Provide the (x, y) coordinate of the cell's center where the given text is located.  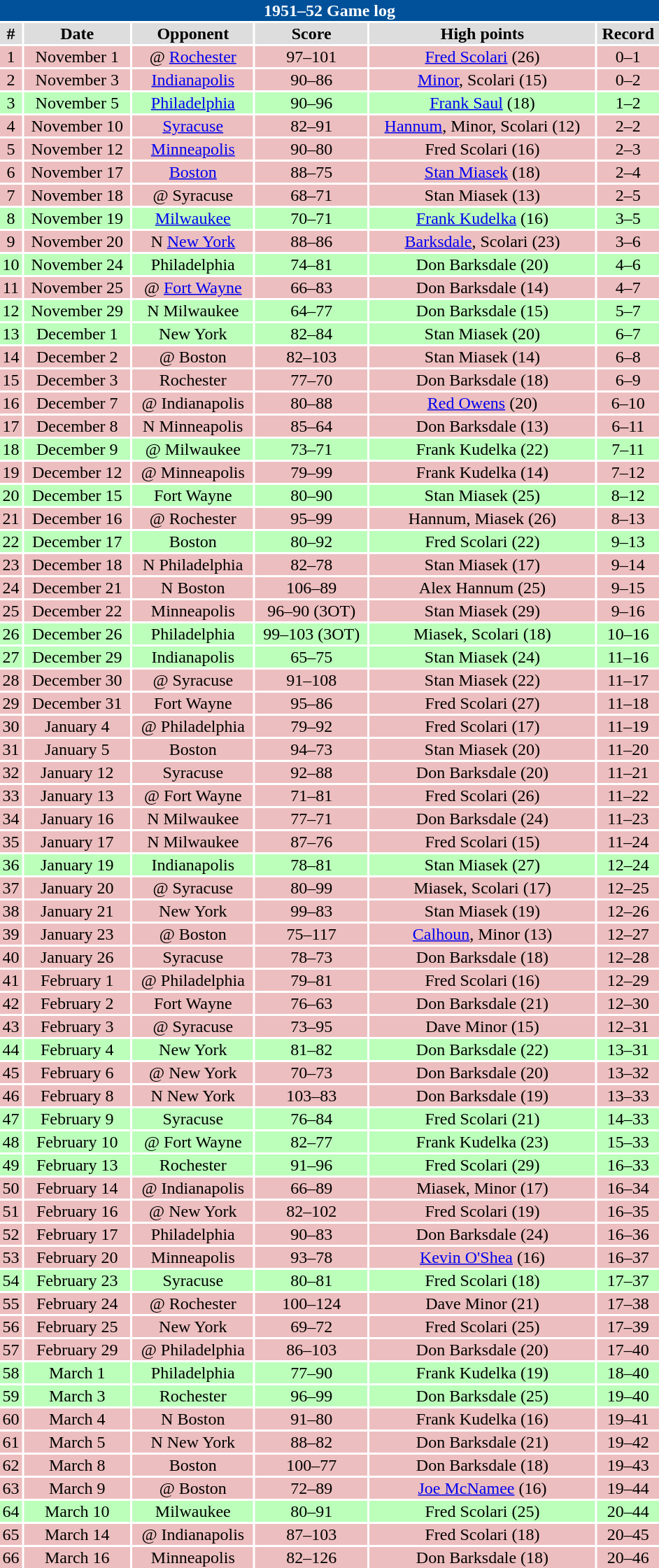
34 (11, 819)
29 (11, 703)
12–26 (628, 911)
12–24 (628, 865)
Frank Kudelka (22) (482, 449)
December 8 (77, 426)
17–40 (628, 1350)
31 (11, 749)
1 (11, 57)
March 4 (77, 1419)
78–81 (312, 865)
December 22 (77, 611)
16–34 (628, 1188)
18 (11, 449)
High points (482, 34)
March 16 (77, 1558)
December 1 (77, 334)
3 (11, 103)
77–90 (312, 1373)
95–99 (312, 518)
96–90 (3OT) (312, 611)
23 (11, 565)
100–124 (312, 1304)
February 10 (77, 1142)
61 (11, 1442)
Dave Minor (15) (482, 1026)
11–17 (628, 680)
66–83 (312, 288)
30 (11, 726)
March 10 (77, 1511)
February 3 (77, 1026)
80–99 (312, 888)
March 8 (77, 1465)
November 1 (77, 57)
March 14 (77, 1534)
10 (11, 264)
47 (11, 1119)
11–22 (628, 796)
0–2 (628, 80)
March 3 (77, 1396)
73–95 (312, 1026)
November 17 (77, 172)
Fred Scolari (29) (482, 1165)
November 25 (77, 288)
97–101 (312, 57)
86–103 (312, 1350)
Don Barksdale (13) (482, 426)
3–5 (628, 218)
11–20 (628, 749)
99–83 (312, 911)
February 20 (77, 1257)
2 (11, 80)
February 25 (77, 1327)
7–12 (628, 472)
106–89 (312, 588)
19–44 (628, 1488)
December 12 (77, 472)
95–86 (312, 703)
Alex Hannum (25) (482, 588)
January 12 (77, 772)
90–83 (312, 1234)
February 23 (77, 1280)
December 2 (77, 357)
58 (11, 1373)
Calhoun, Minor (13) (482, 934)
91–108 (312, 680)
94–73 (312, 749)
Stan Miasek (25) (482, 495)
6 (11, 172)
7–11 (628, 449)
Date (77, 34)
13–33 (628, 1096)
Don Barksdale (15) (482, 311)
17–39 (628, 1327)
December 7 (77, 403)
Joe McNamee (16) (482, 1488)
25 (11, 611)
February 6 (77, 1073)
12–29 (628, 980)
January 20 (77, 888)
December 15 (77, 495)
0–1 (628, 57)
Don Barksdale (19) (482, 1096)
November 19 (77, 218)
43 (11, 1026)
80–91 (312, 1511)
March 9 (77, 1488)
87–103 (312, 1534)
6–9 (628, 380)
Frank Saul (18) (482, 103)
17–38 (628, 1304)
100–77 (312, 1465)
Miasek, Scolari (17) (482, 888)
99–103 (3OT) (312, 634)
60 (11, 1419)
Barksdale, Scolari (23) (482, 241)
79–99 (312, 472)
36 (11, 865)
4–6 (628, 264)
68–71 (312, 195)
Fred Scolari (19) (482, 1211)
December 9 (77, 449)
3–6 (628, 241)
49 (11, 1165)
73–71 (312, 449)
10–16 (628, 634)
90–86 (312, 80)
November 3 (77, 80)
Kevin O'Shea (16) (482, 1257)
20–45 (628, 1534)
January 17 (77, 842)
55 (11, 1304)
20 (11, 495)
11–21 (628, 772)
December 17 (77, 542)
103–83 (312, 1096)
79–81 (312, 980)
2–5 (628, 195)
16–37 (628, 1257)
88–86 (312, 241)
77–71 (312, 819)
87–76 (312, 842)
February 4 (77, 1050)
11–23 (628, 819)
93–78 (312, 1257)
1–2 (628, 103)
21 (11, 518)
79–92 (312, 726)
2–4 (628, 172)
78–73 (312, 957)
28 (11, 680)
February 17 (77, 1234)
8–12 (628, 495)
Don Barksdale (14) (482, 288)
37 (11, 888)
9 (11, 241)
February 2 (77, 1003)
77–70 (312, 380)
46 (11, 1096)
Dave Minor (21) (482, 1304)
13 (11, 334)
November 29 (77, 311)
February 9 (77, 1119)
December 3 (77, 380)
15–33 (628, 1142)
November 12 (77, 149)
38 (11, 911)
9–15 (628, 588)
53 (11, 1257)
70–73 (312, 1073)
2–2 (628, 126)
Stan Miasek (17) (482, 565)
1951–52 Game log (329, 10)
November 18 (77, 195)
62 (11, 1465)
76–84 (312, 1119)
March 5 (77, 1442)
82–102 (312, 1211)
January 23 (77, 934)
December 18 (77, 565)
44 (11, 1050)
12–31 (628, 1026)
12–25 (628, 888)
4–7 (628, 288)
74–81 (312, 264)
December 26 (77, 634)
November 20 (77, 241)
19–43 (628, 1465)
16 (11, 403)
Stan Miasek (24) (482, 657)
11–24 (628, 842)
Opponent (193, 34)
8–13 (628, 518)
91–96 (312, 1165)
January 4 (77, 726)
81–82 (312, 1050)
92–88 (312, 772)
January 16 (77, 819)
December 29 (77, 657)
14 (11, 357)
11 (11, 288)
6–8 (628, 357)
42 (11, 1003)
82–78 (312, 565)
Stan Miasek (18) (482, 172)
12–27 (628, 934)
88–82 (312, 1442)
February 24 (77, 1304)
82–126 (312, 1558)
50 (11, 1188)
96–99 (312, 1396)
19–41 (628, 1419)
November 10 (77, 126)
33 (11, 796)
Frank Kudelka (14) (482, 472)
Hannum, Miasek (26) (482, 518)
12 (11, 311)
13–32 (628, 1073)
13–31 (628, 1050)
18–40 (628, 1373)
Fred Scolari (15) (482, 842)
Red Owens (20) (482, 403)
November 24 (77, 264)
@ Milwaukee (193, 449)
24 (11, 588)
19 (11, 472)
February 8 (77, 1096)
65–75 (312, 657)
Minor, Scolari (15) (482, 80)
Stan Miasek (19) (482, 911)
January 5 (77, 749)
Stan Miasek (29) (482, 611)
@ Minneapolis (193, 472)
5–7 (628, 311)
80–92 (312, 542)
91–80 (312, 1419)
70–71 (312, 218)
Fred Scolari (21) (482, 1119)
59 (11, 1396)
19–42 (628, 1442)
82–84 (312, 334)
16–36 (628, 1234)
80–81 (312, 1280)
17–37 (628, 1280)
20–44 (628, 1511)
Fred Scolari (22) (482, 542)
Don Barksdale (22) (482, 1050)
14–33 (628, 1119)
February 1 (77, 980)
Fred Scolari (27) (482, 703)
39 (11, 934)
66 (11, 1558)
Don Barksdale (25) (482, 1396)
11–19 (628, 726)
Frank Kudelka (19) (482, 1373)
90–96 (312, 103)
65 (11, 1534)
32 (11, 772)
January 21 (77, 911)
19–40 (628, 1396)
February 16 (77, 1211)
15 (11, 380)
40 (11, 957)
22 (11, 542)
76–63 (312, 1003)
N Minneapolis (193, 426)
54 (11, 1280)
December 31 (77, 703)
88–75 (312, 172)
16–35 (628, 1211)
45 (11, 1073)
Hannum, Minor, Scolari (12) (482, 126)
4 (11, 126)
57 (11, 1350)
Score (312, 34)
16–33 (628, 1165)
41 (11, 980)
75–117 (312, 934)
6–7 (628, 334)
January 26 (77, 957)
Miasek, Scolari (18) (482, 634)
Stan Miasek (22) (482, 680)
# (11, 34)
8 (11, 218)
11–16 (628, 657)
82–77 (312, 1142)
January 19 (77, 865)
51 (11, 1211)
85–64 (312, 426)
December 30 (77, 680)
66–89 (312, 1188)
17 (11, 426)
71–81 (312, 796)
35 (11, 842)
82–103 (312, 357)
56 (11, 1327)
2–3 (628, 149)
5 (11, 149)
9–14 (628, 565)
72–89 (312, 1488)
82–91 (312, 126)
Stan Miasek (13) (482, 195)
Frank Kudelka (23) (482, 1142)
63 (11, 1488)
February 13 (77, 1165)
December 21 (77, 588)
80–88 (312, 403)
N Philadelphia (193, 565)
80–90 (312, 495)
March 1 (77, 1373)
90–80 (312, 149)
Fred Scolari (17) (482, 726)
64 (11, 1511)
20–46 (628, 1558)
December 16 (77, 518)
64–77 (312, 311)
February 29 (77, 1350)
Record (628, 34)
7 (11, 195)
January 13 (77, 796)
12–28 (628, 957)
Stan Miasek (27) (482, 865)
6–10 (628, 403)
52 (11, 1234)
27 (11, 657)
12–30 (628, 1003)
9–16 (628, 611)
11–18 (628, 703)
26 (11, 634)
February 14 (77, 1188)
Stan Miasek (14) (482, 357)
48 (11, 1142)
Miasek, Minor (17) (482, 1188)
69–72 (312, 1327)
9–13 (628, 542)
November 5 (77, 103)
6–11 (628, 426)
